Locate the cell with the specified text and output its (x, y) center coordinate. 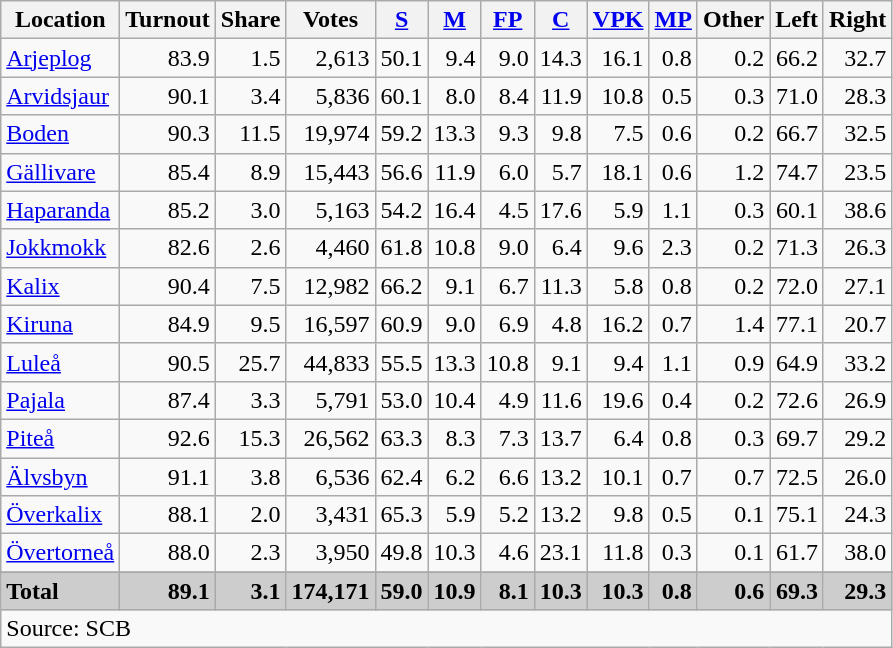
Överkalix (60, 515)
72.6 (797, 400)
1.2 (733, 172)
6.7 (508, 286)
8.9 (250, 172)
85.4 (168, 172)
85.2 (168, 210)
3,431 (330, 515)
Right (857, 20)
5,791 (330, 400)
8.1 (508, 591)
25.7 (250, 362)
69.3 (797, 591)
Kiruna (60, 324)
59.0 (402, 591)
Source: SCB (446, 629)
26,562 (330, 438)
88.0 (168, 553)
1.5 (250, 58)
Turnout (168, 20)
20.7 (857, 324)
4.5 (508, 210)
44,833 (330, 362)
Kalix (60, 286)
90.5 (168, 362)
4.8 (560, 324)
38.0 (857, 553)
Älvsbyn (60, 477)
71.0 (797, 96)
3.1 (250, 591)
65.3 (402, 515)
26.3 (857, 248)
Other (733, 20)
50.1 (402, 58)
4,460 (330, 248)
11.5 (250, 134)
88.1 (168, 515)
13.7 (560, 438)
69.7 (797, 438)
56.6 (402, 172)
16.1 (618, 58)
Arvidsjaur (60, 96)
6.0 (508, 172)
62.4 (402, 477)
23.1 (560, 553)
Övertorneå (60, 553)
8.3 (454, 438)
6.2 (454, 477)
16.2 (618, 324)
77.1 (797, 324)
27.1 (857, 286)
2,613 (330, 58)
M (454, 20)
3,950 (330, 553)
18.1 (618, 172)
59.2 (402, 134)
9.5 (250, 324)
6.6 (508, 477)
15.3 (250, 438)
S (402, 20)
64.9 (797, 362)
49.8 (402, 553)
82.6 (168, 248)
90.3 (168, 134)
5.8 (618, 286)
5,836 (330, 96)
19,974 (330, 134)
90.4 (168, 286)
53.0 (402, 400)
33.2 (857, 362)
Piteå (60, 438)
10.4 (454, 400)
3.4 (250, 96)
11.6 (560, 400)
19.6 (618, 400)
83.9 (168, 58)
3.0 (250, 210)
90.1 (168, 96)
11.8 (618, 553)
10.1 (618, 477)
26.0 (857, 477)
174,171 (330, 591)
87.4 (168, 400)
Haparanda (60, 210)
2.6 (250, 248)
72.0 (797, 286)
8.0 (454, 96)
Left (797, 20)
Luleå (60, 362)
5.2 (508, 515)
C (560, 20)
11.3 (560, 286)
Boden (60, 134)
0.9 (733, 362)
3.8 (250, 477)
9.6 (618, 248)
61.8 (402, 248)
38.6 (857, 210)
Location (60, 20)
84.9 (168, 324)
9.3 (508, 134)
16.4 (454, 210)
10.9 (454, 591)
1.4 (733, 324)
24.3 (857, 515)
61.7 (797, 553)
Pajala (60, 400)
71.3 (797, 248)
5,163 (330, 210)
32.5 (857, 134)
2.0 (250, 515)
15,443 (330, 172)
91.1 (168, 477)
Total (60, 591)
VPK (618, 20)
4.9 (508, 400)
Arjeplog (60, 58)
66.7 (797, 134)
14.3 (560, 58)
4.6 (508, 553)
3.3 (250, 400)
Gällivare (60, 172)
16,597 (330, 324)
8.4 (508, 96)
29.2 (857, 438)
FP (508, 20)
29.3 (857, 591)
23.5 (857, 172)
32.7 (857, 58)
6,536 (330, 477)
0.4 (673, 400)
12,982 (330, 286)
Votes (330, 20)
74.7 (797, 172)
MP (673, 20)
5.7 (560, 172)
75.1 (797, 515)
92.6 (168, 438)
55.5 (402, 362)
54.2 (402, 210)
7.3 (508, 438)
60.9 (402, 324)
17.6 (560, 210)
72.5 (797, 477)
28.3 (857, 96)
26.9 (857, 400)
63.3 (402, 438)
6.9 (508, 324)
Jokkmokk (60, 248)
89.1 (168, 591)
Share (250, 20)
